Search for the cell housing the specified text and yield its (x, y) center coordinate. 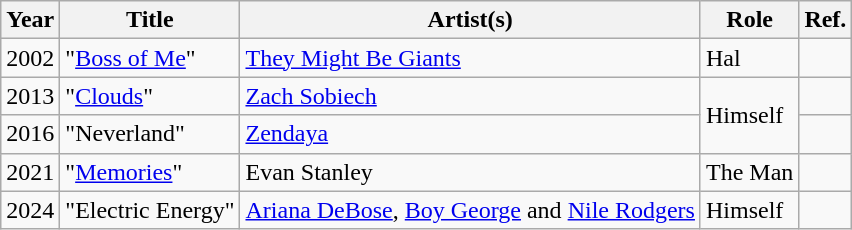
"Electric Energy" (150, 210)
2021 (30, 172)
"Boss of Me" (150, 58)
Hal (749, 58)
Ariana DeBose, Boy George and Nile Rodgers (470, 210)
2016 (30, 134)
Evan Stanley (470, 172)
2013 (30, 96)
"Memories" (150, 172)
2024 (30, 210)
Zendaya (470, 134)
Ref. (826, 20)
They Might Be Giants (470, 58)
Year (30, 20)
Title (150, 20)
"Neverland" (150, 134)
Zach Sobiech (470, 96)
"Clouds" (150, 96)
The Man (749, 172)
Role (749, 20)
Artist(s) (470, 20)
2002 (30, 58)
